Return [X, Y] of the center of cell containing provided text 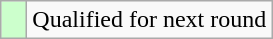
Qualified for next round [150, 20]
